Provide the (X, Y) coordinate of the cell's center where the given text is located.  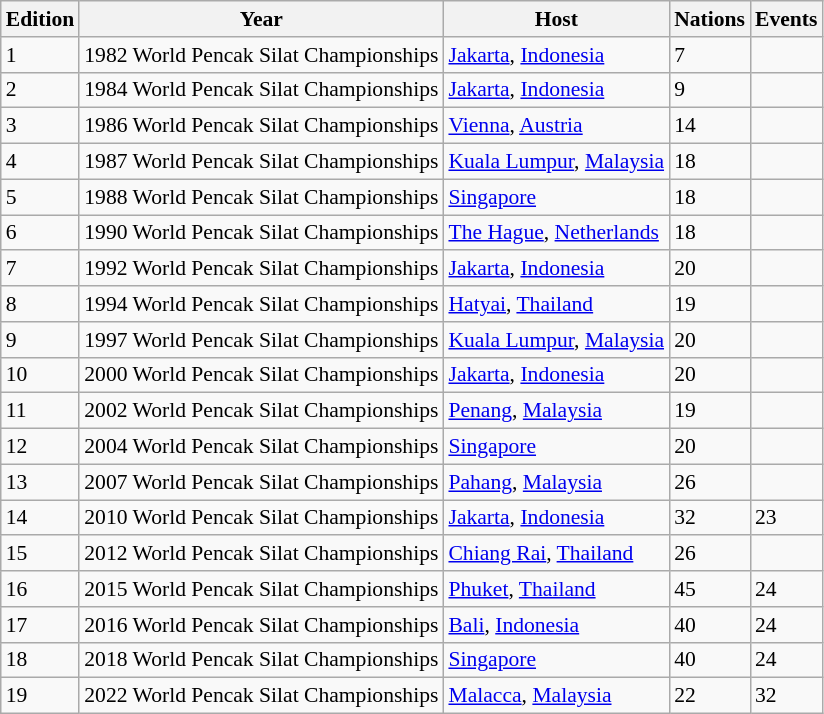
23 (786, 518)
5 (40, 197)
Chiang Rai, Thailand (556, 554)
Year (261, 19)
2022 World Pencak Silat Championships (261, 696)
3 (40, 126)
2012 World Pencak Silat Championships (261, 554)
Malacca, Malaysia (556, 696)
15 (40, 554)
Vienna, Austria (556, 126)
1984 World Pencak Silat Championships (261, 90)
12 (40, 447)
2 (40, 90)
Hatyai, Thailand (556, 304)
6 (40, 233)
2004 World Pencak Silat Championships (261, 447)
2016 World Pencak Silat Championships (261, 625)
2000 World Pencak Silat Championships (261, 375)
1 (40, 55)
The Hague, Netherlands (556, 233)
22 (710, 696)
2015 World Pencak Silat Championships (261, 589)
Events (786, 19)
Bali, Indonesia (556, 625)
11 (40, 411)
1997 World Pencak Silat Championships (261, 340)
2010 World Pencak Silat Championships (261, 518)
1992 World Pencak Silat Championships (261, 269)
Host (556, 19)
2018 World Pencak Silat Championships (261, 660)
8 (40, 304)
4 (40, 162)
13 (40, 482)
Edition (40, 19)
16 (40, 589)
1986 World Pencak Silat Championships (261, 126)
2002 World Pencak Silat Championships (261, 411)
17 (40, 625)
1990 World Pencak Silat Championships (261, 233)
Phuket, Thailand (556, 589)
Penang, Malaysia (556, 411)
1982 World Pencak Silat Championships (261, 55)
1987 World Pencak Silat Championships (261, 162)
10 (40, 375)
Nations (710, 19)
1988 World Pencak Silat Championships (261, 197)
2007 World Pencak Silat Championships (261, 482)
45 (710, 589)
Pahang, Malaysia (556, 482)
1994 World Pencak Silat Championships (261, 304)
